Scan for the cell matching the given text and deliver its (X, Y) coordinate at center. 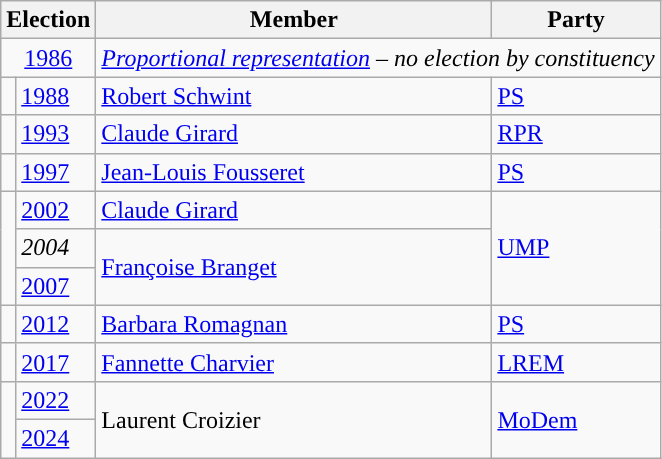
LREM (576, 362)
2012 (56, 324)
Robert Schwint (294, 96)
2022 (56, 400)
Election (48, 20)
Fannette Charvier (294, 362)
Laurent Croizier (294, 419)
Party (576, 20)
1988 (56, 96)
2007 (56, 286)
MoDem (576, 419)
1986 (48, 58)
Barbara Romagnan (294, 324)
1993 (56, 134)
2024 (56, 438)
1997 (56, 172)
2004 (56, 248)
Proportional representation – no election by constituency (378, 58)
2017 (56, 362)
RPR (576, 134)
Jean-Louis Fousseret (294, 172)
Member (294, 20)
Françoise Branget (294, 267)
2002 (56, 210)
UMP (576, 248)
